Locate the cell with the specified text and output its [x, y] center coordinate. 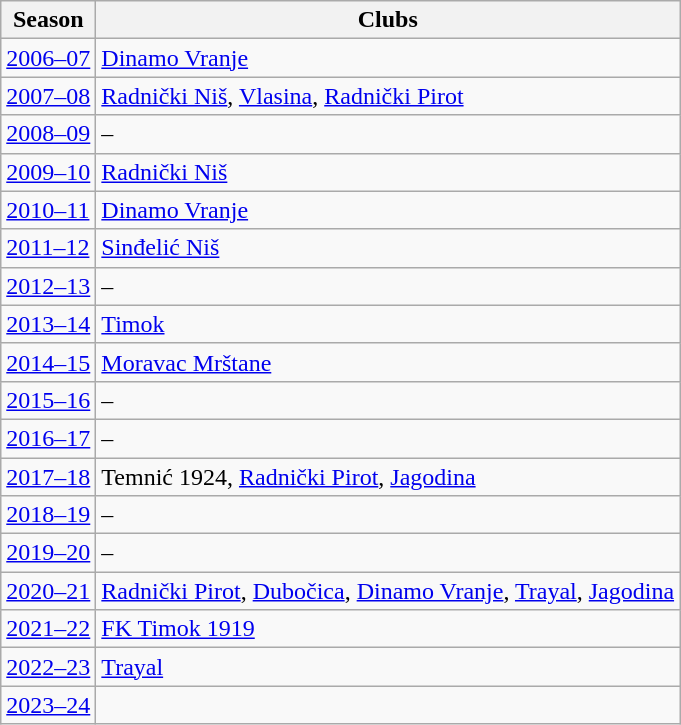
2023–24 [48, 705]
2016–17 [48, 438]
Sinđelić Niš [388, 248]
2021–22 [48, 629]
2022–23 [48, 667]
Season [48, 20]
Timok [388, 324]
2020–21 [48, 591]
2008–09 [48, 134]
Radnički Niš, Vlasina, Radnički Pirot [388, 96]
Clubs [388, 20]
Radnički Niš [388, 172]
Temnić 1924, Radnički Pirot, Jagodina [388, 477]
2014–15 [48, 362]
2009–10 [48, 172]
2011–12 [48, 248]
2018–19 [48, 515]
FK Timok 1919 [388, 629]
2013–14 [48, 324]
Trayal [388, 667]
2012–13 [48, 286]
Radnički Pirot, Dubočica, Dinamo Vranje, Trayal, Jagodina [388, 591]
2019–20 [48, 553]
Moravac Mrštane [388, 362]
2007–08 [48, 96]
2006–07 [48, 58]
2017–18 [48, 477]
2015–16 [48, 400]
2010–11 [48, 210]
